Return the [x, y] coordinate for the center point of the cell that contains the specified text.  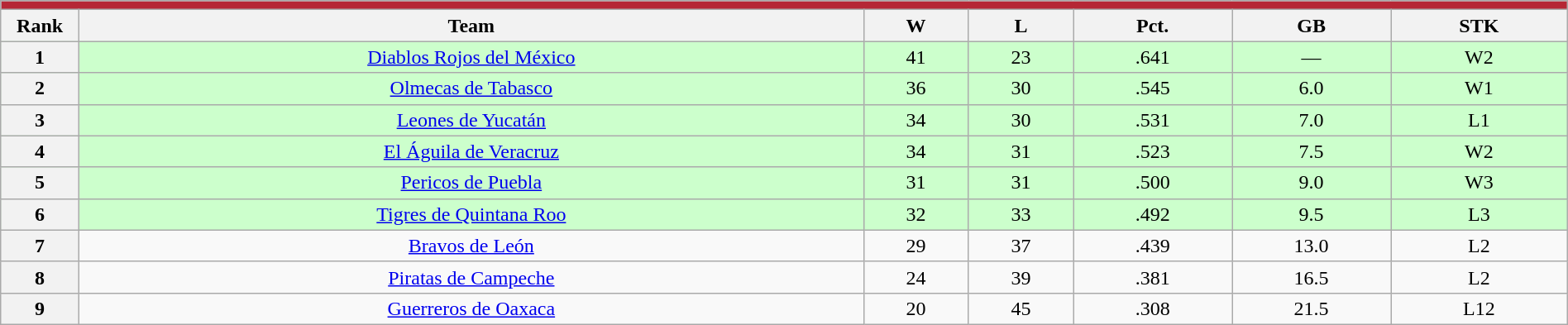
Tigres de Quintana Roo [471, 214]
Pct. [1153, 26]
.641 [1153, 57]
13.0 [1312, 246]
GB [1312, 26]
1 [40, 57]
L3 [1480, 214]
7.5 [1312, 151]
L12 [1480, 308]
23 [1021, 57]
20 [916, 308]
Olmecas de Tabasco [471, 88]
6 [40, 214]
3 [40, 120]
16.5 [1312, 277]
Pericos de Puebla [471, 183]
9 [40, 308]
39 [1021, 277]
Bravos de León [471, 246]
.500 [1153, 183]
.439 [1153, 246]
.381 [1153, 277]
41 [916, 57]
Piratas de Campeche [471, 277]
8 [40, 277]
STK [1480, 26]
.531 [1153, 120]
24 [916, 277]
6.0 [1312, 88]
29 [916, 246]
2 [40, 88]
W3 [1480, 183]
9.5 [1312, 214]
36 [916, 88]
.545 [1153, 88]
5 [40, 183]
4 [40, 151]
El Águila de Veracruz [471, 151]
Leones de Yucatán [471, 120]
Diablos Rojos del México [471, 57]
.523 [1153, 151]
Rank [40, 26]
45 [1021, 308]
.308 [1153, 308]
37 [1021, 246]
33 [1021, 214]
7 [40, 246]
Guerreros de Oaxaca [471, 308]
L [1021, 26]
— [1312, 57]
Team [471, 26]
21.5 [1312, 308]
9.0 [1312, 183]
7.0 [1312, 120]
W1 [1480, 88]
W [916, 26]
L1 [1480, 120]
.492 [1153, 214]
32 [916, 214]
